Search for the cell housing the specified text and yield its [X, Y] center coordinate. 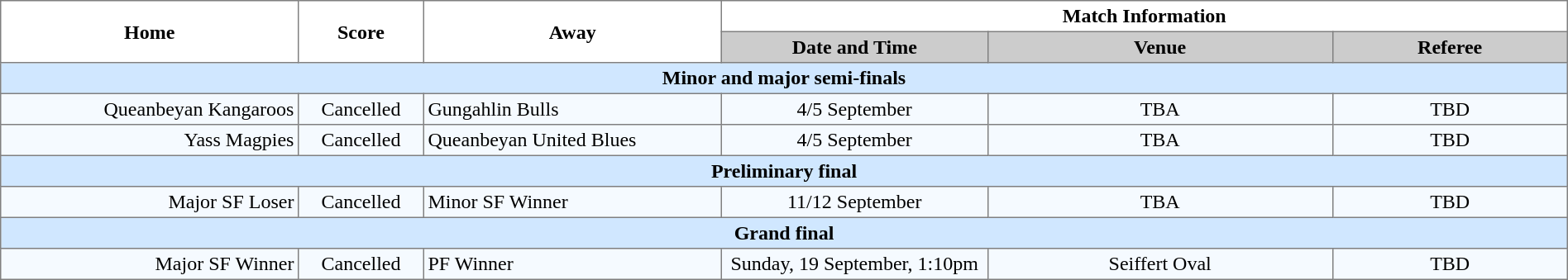
Away [572, 31]
11/12 September [854, 202]
Grand final [784, 233]
Queanbeyan United Blues [572, 140]
Gungahlin Bulls [572, 109]
Minor SF Winner [572, 202]
Referee [1450, 47]
Yass Magpies [150, 140]
Preliminary final [784, 171]
Major SF Winner [150, 264]
Match Information [1145, 17]
Major SF Loser [150, 202]
Sunday, 19 September, 1:10pm [854, 264]
Seiffert Oval [1159, 264]
Date and Time [854, 47]
Score [361, 31]
PF Winner [572, 264]
Queanbeyan Kangaroos [150, 109]
Minor and major semi-finals [784, 78]
Home [150, 31]
Venue [1159, 47]
